Return (X, Y) of the center of cell containing provided text 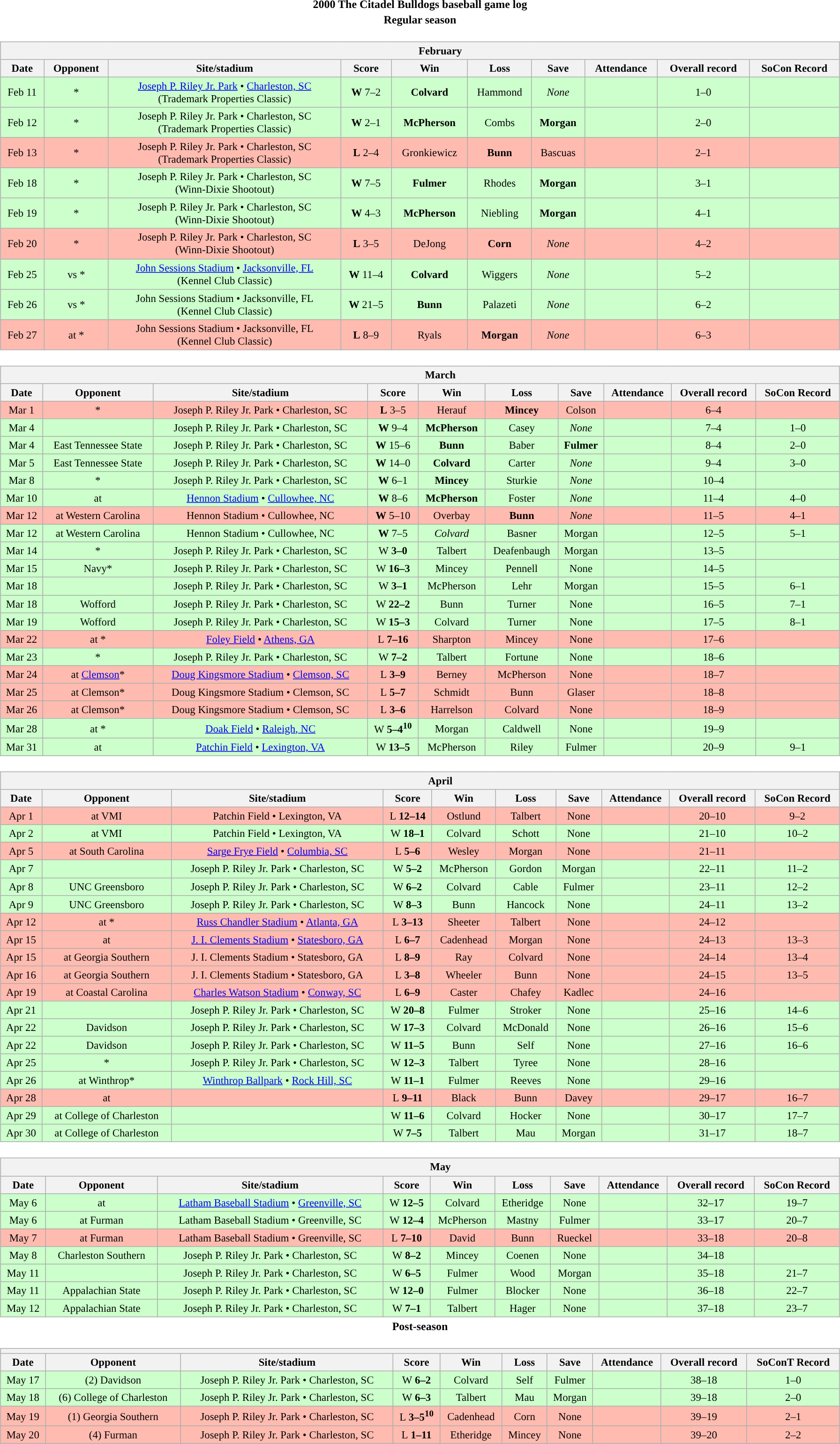
Mar 28 (22, 728)
Feb 26 (22, 305)
4–0 (798, 498)
Caster (464, 993)
Tyree (525, 1063)
29–16 (712, 1081)
Mar 19 (22, 622)
24–12 (712, 922)
W 5–2 (408, 869)
Harrelson (452, 710)
Rueckel (575, 1238)
L 6–7 (408, 940)
W 3–1 (393, 586)
23–7 (797, 1308)
26–16 (712, 1028)
Overbay (452, 516)
W 21–5 (366, 305)
19–7 (797, 1203)
6–4 (713, 410)
28–16 (712, 1063)
David (463, 1238)
4–2 (703, 244)
17–7 (797, 1116)
7–4 (713, 428)
32–17 (711, 1203)
Hocker (525, 1116)
Apr 7 (22, 869)
Sheeter (464, 922)
DeJong (429, 244)
36–18 (711, 1291)
W 6–3 (416, 1398)
Apr 28 (22, 1098)
May 7 (23, 1238)
L 3–13 (408, 922)
Rhodes (500, 183)
SoConT Record (793, 1362)
Russ Chandler Stadium • Atlanta, GA (277, 922)
Apr 16 (22, 975)
(2) Davidson (113, 1380)
May 19 (23, 1416)
Hancock (525, 904)
Mar 8 (22, 481)
W 8–3 (408, 904)
W 12–4 (406, 1220)
38–18 (704, 1380)
Deafenbaugh (521, 551)
Lehr (521, 586)
Mar 5 (22, 463)
24–14 (712, 957)
Mar 25 (22, 692)
16–7 (797, 1098)
Glaser (581, 692)
21–11 (712, 851)
6–2 (703, 305)
W 11–6 (408, 1116)
L 3–8 (408, 975)
W 11–5 (408, 1045)
W 3–0 (393, 551)
16–6 (797, 1045)
L 9–11 (408, 1098)
W 14–0 (393, 463)
Feb 20 (22, 244)
6–3 (703, 335)
L 3–9 (393, 674)
11–5 (713, 516)
Caldwell (521, 728)
Apr 5 (22, 851)
Apr 21 (22, 1010)
March (420, 375)
April (420, 781)
Wheeler (464, 975)
May (420, 1167)
10–2 (797, 834)
Winthrop Ballpark • Rock Hill, SC (277, 1081)
Foster (521, 498)
5–1 (798, 534)
W 5–410 (393, 728)
May 8 (23, 1255)
Doak Field • Raleigh, NC (260, 728)
10–4 (713, 481)
Cable (525, 887)
13–3 (797, 940)
Apr 26 (22, 1081)
Foley Field • Athens, GA (260, 639)
6–1 (798, 586)
Mar 22 (22, 639)
Stroker (525, 1010)
Davey (579, 1098)
W 5–10 (393, 516)
24–16 (712, 993)
Apr 9 (22, 904)
22–7 (797, 1291)
L 12–14 (408, 816)
9–1 (798, 747)
L 7–16 (393, 639)
Feb 25 (22, 274)
Carter (521, 463)
W 15–3 (393, 622)
21–7 (797, 1273)
McDonald (525, 1028)
15–6 (797, 1028)
Schmidt (452, 692)
31–17 (712, 1133)
25–16 (712, 1010)
12–2 (797, 887)
8–1 (798, 622)
Apr 29 (22, 1116)
Casey (521, 428)
Apr 1 (22, 816)
22–11 (712, 869)
Basner (521, 534)
Mar 31 (22, 747)
Berney (452, 674)
Hammond (500, 92)
L 2–4 (366, 153)
Navy* (97, 569)
Feb 19 (22, 214)
5–2 (703, 274)
Feb 11 (22, 92)
Sarge Frye Field • Columbia, SC (277, 851)
Mar 14 (22, 551)
W 12–5 (406, 1203)
Bascuas (558, 153)
Sharpton (452, 639)
May 12 (23, 1308)
W 17–3 (408, 1028)
Wesley (464, 851)
Apr 8 (22, 887)
W 11–4 (366, 274)
W 20–8 (408, 1010)
Apr 2 (22, 834)
39–19 (704, 1416)
W 4–3 (366, 214)
at Winthrop* (106, 1081)
Mar 10 (22, 498)
Ryals (429, 335)
(4) Furman (113, 1435)
May 18 (23, 1398)
at South Carolina (106, 851)
Feb 18 (22, 183)
Herauf (452, 410)
Mar 24 (22, 674)
20–8 (797, 1238)
L 1–11 (416, 1435)
2–2 (793, 1435)
Palazeti (500, 305)
Feb 13 (22, 153)
L 5–6 (408, 851)
17–6 (713, 639)
8–4 (713, 445)
W 11–1 (408, 1081)
24–11 (712, 904)
7–1 (798, 604)
W 7–1 (406, 1308)
39–18 (704, 1398)
Wiggers (500, 274)
20–9 (713, 747)
34–18 (711, 1255)
24–13 (712, 940)
(1) Georgia Southern (113, 1416)
Sturkie (521, 481)
W 8–6 (393, 498)
Colson (581, 410)
W 12–0 (406, 1291)
19–9 (713, 728)
Gordon (525, 869)
W 22–2 (393, 604)
24–15 (712, 975)
23–11 (712, 887)
W 16–3 (393, 569)
Apr 25 (22, 1063)
Coenen (522, 1255)
11–4 (713, 498)
W 15–6 (393, 445)
14–5 (713, 569)
Mar 26 (22, 710)
33–17 (711, 1220)
W 6–5 (406, 1273)
(6) College of Charleston (113, 1398)
Chafey (525, 993)
14–6 (797, 1010)
9–2 (797, 816)
L 3–510 (416, 1416)
Mar 1 (22, 410)
Baber (521, 445)
W 13–5 (393, 747)
February (420, 51)
Mar 15 (22, 569)
Gronkiewicz (429, 153)
L 6–9 (408, 993)
30–17 (712, 1116)
16–5 (713, 604)
Kadlec (579, 993)
18–8 (713, 692)
at Coastal Carolina (106, 993)
18–9 (713, 710)
Fortune (521, 657)
Blocker (522, 1291)
Mar 23 (22, 657)
39–20 (704, 1435)
11–2 (797, 869)
9–4 (713, 463)
Ostlund (464, 816)
Apr 19 (22, 993)
Apr 30 (22, 1133)
20–7 (797, 1220)
13–4 (797, 957)
Niebling (500, 214)
13–2 (797, 904)
Feb 12 (22, 123)
Ray (464, 957)
W 8–2 (406, 1255)
Mastny (522, 1220)
Feb 27 (22, 335)
35–18 (711, 1273)
Schott (525, 834)
Combs (500, 123)
27–16 (712, 1045)
Charles Watson Stadium • Conway, SC (277, 993)
20–10 (712, 816)
33–18 (711, 1238)
15–5 (713, 586)
L 7–10 (406, 1238)
29–17 (712, 1098)
37–18 (711, 1308)
3–1 (703, 183)
18–6 (713, 657)
W 12–3 (408, 1063)
21–10 (712, 834)
Charleston Southern (101, 1255)
3–0 (798, 463)
Reeves (525, 1081)
Riley (521, 747)
L 5–7 (393, 692)
Black (464, 1098)
May 17 (23, 1380)
12–5 (713, 534)
Wood (522, 1273)
W 9–4 (393, 428)
May 20 (23, 1435)
Apr 12 (22, 922)
L 3–6 (393, 710)
W 18–1 (408, 834)
Hager (522, 1308)
W 6–1 (393, 481)
Pennell (521, 569)
W 2–1 (366, 123)
17–5 (713, 622)
